Capture the cell that displays the provided text and extract its (X, Y) central coordinate. 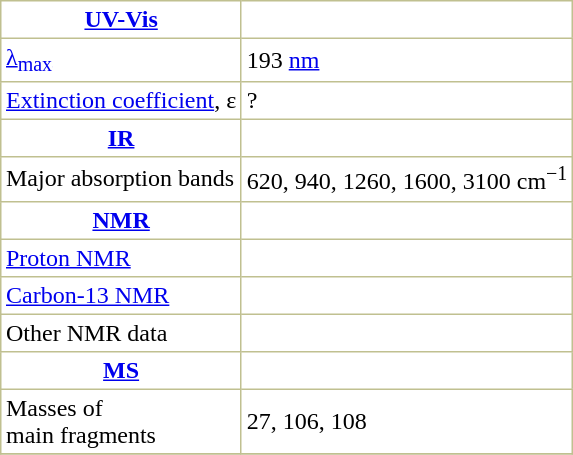
UV-Vis (122, 20)
193 nm (406, 60)
Carbon-13 NMR (122, 295)
NMR (122, 220)
620, 940, 1260, 1600, 3100 cm−1 (406, 179)
λmax (122, 60)
Extinction coefficient, ε (122, 101)
27, 106, 108 (406, 421)
Proton NMR (122, 258)
Major absorption bands (122, 179)
Masses of main fragments (122, 421)
Other NMR data (122, 333)
MS (122, 370)
IR (122, 139)
? (406, 101)
